Output the (X, Y) coordinate of the center of the cell containing the given text.  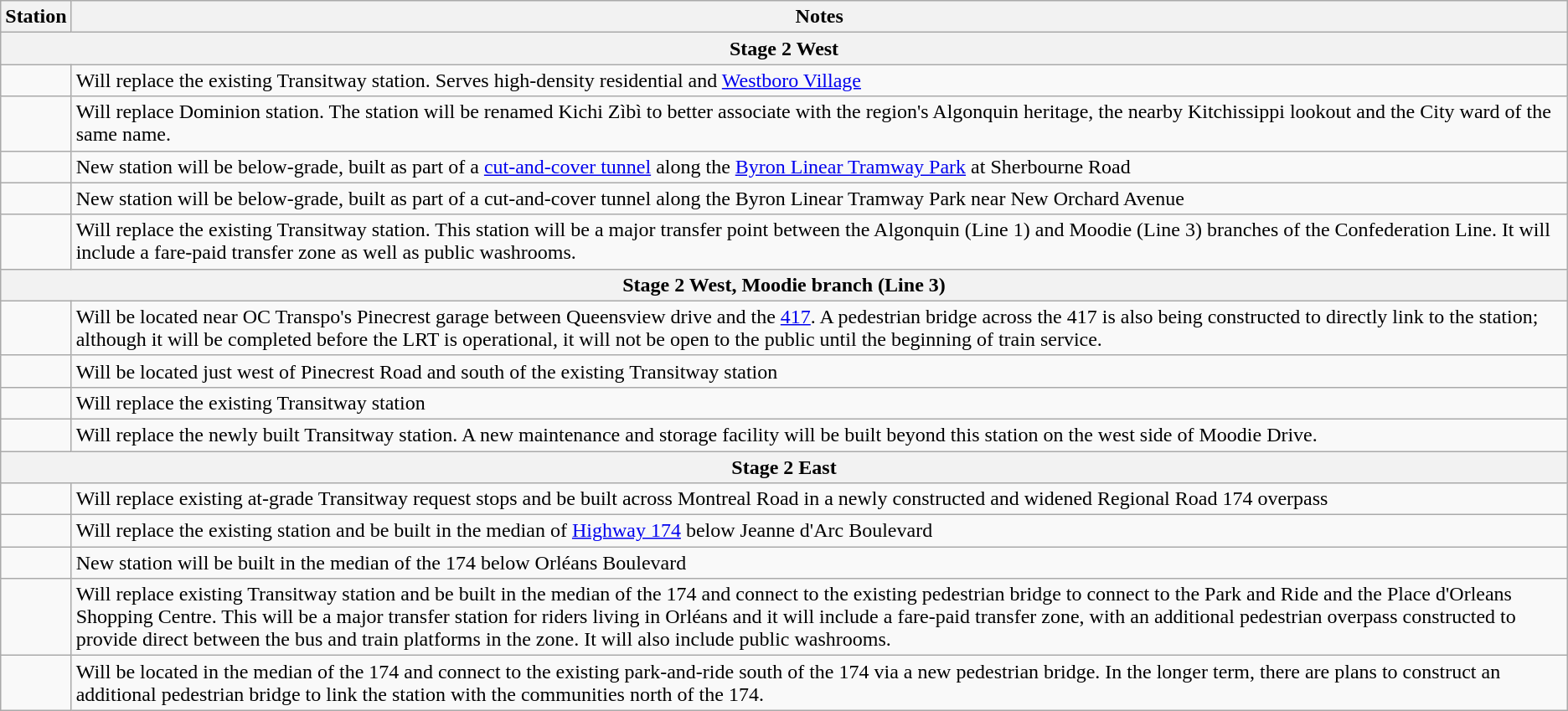
Will replace the existing Transitway station (819, 403)
Stage 2 West (784, 49)
Will replace the existing Transitway station. Serves high-density residential and Westboro Village (819, 80)
Station (36, 17)
Will replace the existing station and be built in the median of Highway 174 below Jeanne d'Arc Boulevard (819, 531)
New station will be below-grade, built as part of a cut-and-cover tunnel along the Byron Linear Tramway Park at Sherbourne Road (819, 167)
Will be located just west of Pinecrest Road and south of the existing Transitway station (819, 371)
Stage 2 West, Moodie branch (Line 3) (784, 285)
New station will be built in the median of the 174 below Orléans Boulevard (819, 563)
New station will be below-grade, built as part of a cut-and-cover tunnel along the Byron Linear Tramway Park near New Orchard Avenue (819, 198)
Notes (819, 17)
Stage 2 East (784, 466)
